Search for the cell housing the specified text and yield its [x, y] center coordinate. 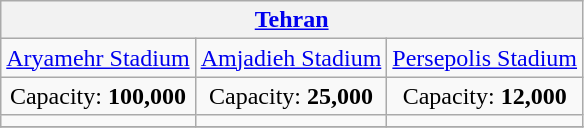
Aryamehr Stadium [98, 58]
Persepolis Stadium [485, 58]
Capacity: 12,000 [485, 96]
Capacity: 25,000 [291, 96]
Amjadieh Stadium [291, 58]
Capacity: 100,000 [98, 96]
Tehran [292, 20]
